Determine the (X, Y) coordinate at the center of the cell enclosing the given text.  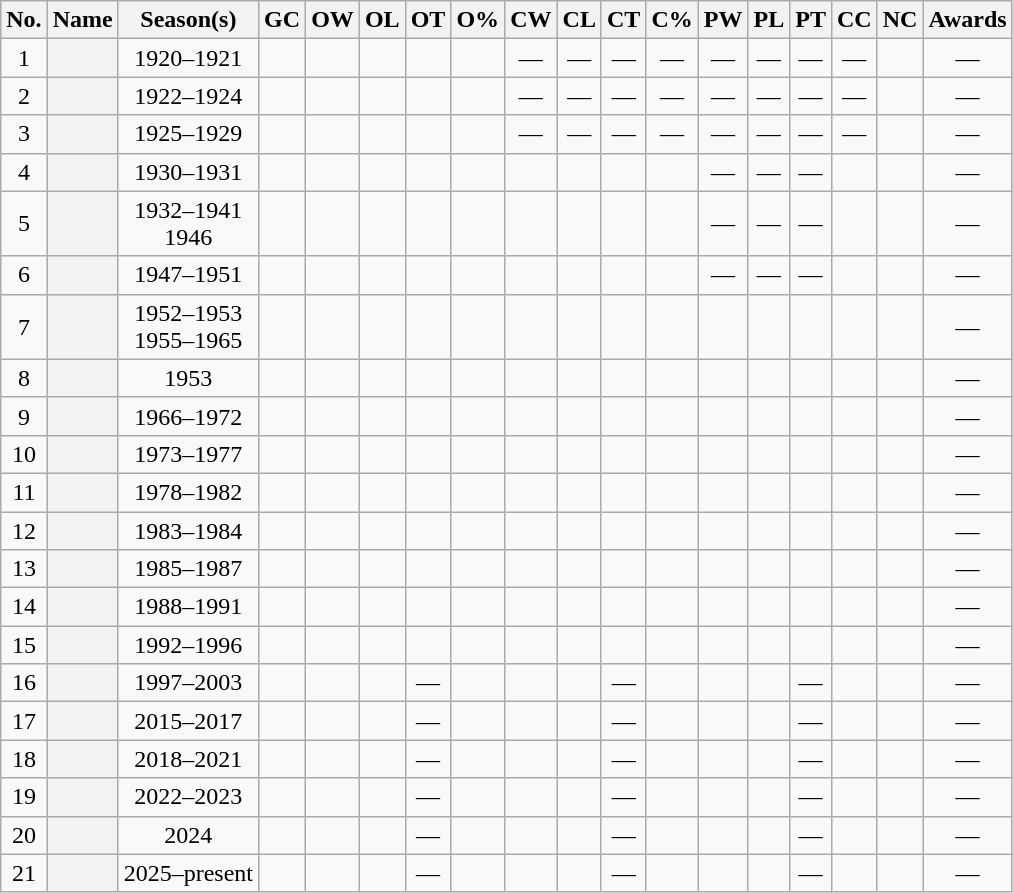
8 (24, 378)
2018–2021 (188, 759)
21 (24, 873)
NC (900, 20)
CC (854, 20)
1988–1991 (188, 607)
1922–1924 (188, 96)
2024 (188, 835)
17 (24, 721)
1932–19411946 (188, 224)
2022–2023 (188, 797)
PW (723, 20)
PT (811, 20)
1953 (188, 378)
1 (24, 58)
1978–1982 (188, 492)
18 (24, 759)
GC (282, 20)
O% (478, 20)
OT (428, 20)
1985–1987 (188, 569)
CT (623, 20)
1930–1931 (188, 172)
1947–1951 (188, 275)
CW (531, 20)
2025–present (188, 873)
1952–19531955–1965 (188, 326)
1920–1921 (188, 58)
3 (24, 134)
16 (24, 683)
13 (24, 569)
20 (24, 835)
No. (24, 20)
11 (24, 492)
7 (24, 326)
14 (24, 607)
1992–1996 (188, 645)
4 (24, 172)
1973–1977 (188, 454)
OL (382, 20)
CL (579, 20)
1966–1972 (188, 416)
1925–1929 (188, 134)
OW (333, 20)
1997–2003 (188, 683)
Awards (968, 20)
5 (24, 224)
PL (769, 20)
C% (672, 20)
6 (24, 275)
12 (24, 531)
9 (24, 416)
1983–1984 (188, 531)
19 (24, 797)
2 (24, 96)
2015–2017 (188, 721)
15 (24, 645)
Season(s) (188, 20)
10 (24, 454)
Name (82, 20)
